Detect which cell encompasses the target text, then output its [x, y] center coordinate. 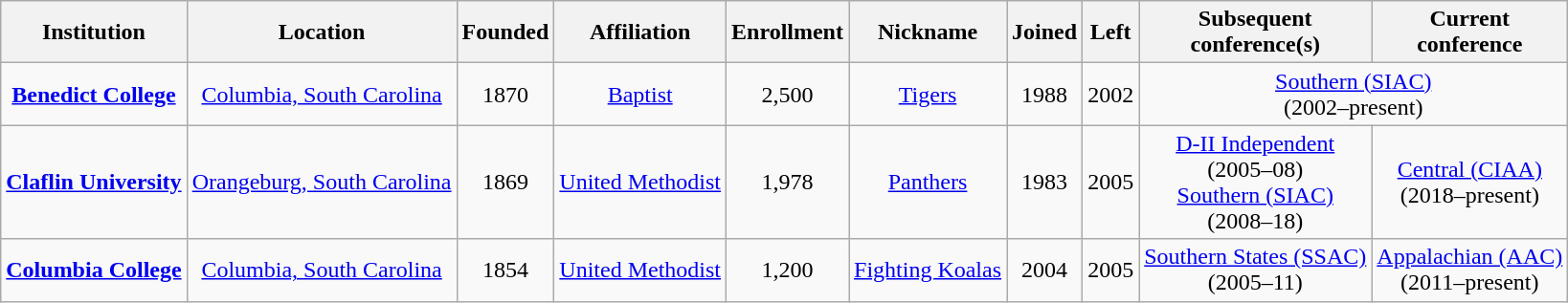
Fighting Koalas [927, 270]
Claflin University [94, 182]
Benedict College [94, 94]
Orangeburg, South Carolina [322, 182]
1869 [505, 182]
Nickname [927, 32]
Southern States (SSAC)(2005–11) [1256, 270]
Location [322, 32]
Joined [1045, 32]
D-II Independent(2005–08)Southern (SIAC)(2008–18) [1256, 182]
Enrollment [788, 32]
Founded [505, 32]
Subsequentconference(s) [1256, 32]
1983 [1045, 182]
Currentconference [1470, 32]
1870 [505, 94]
1854 [505, 270]
Southern (SIAC)(2002–present) [1354, 94]
Columbia College [94, 270]
1988 [1045, 94]
Appalachian (AAC)(2011–present) [1470, 270]
2004 [1045, 270]
1,200 [788, 270]
2002 [1110, 94]
Central (CIAA)(2018–present) [1470, 182]
1,978 [788, 182]
Tigers [927, 94]
Baptist [640, 94]
Left [1110, 32]
Institution [94, 32]
Affiliation [640, 32]
Panthers [927, 182]
2,500 [788, 94]
